Locate the cell with the specified text and output its (X, Y) center coordinate. 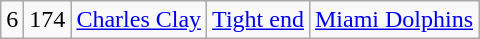
Tight end (258, 20)
6 (12, 20)
Charles Clay (139, 20)
Miami Dolphins (394, 20)
174 (48, 20)
